Capture the cell that displays the provided text and extract its [x, y] central coordinate. 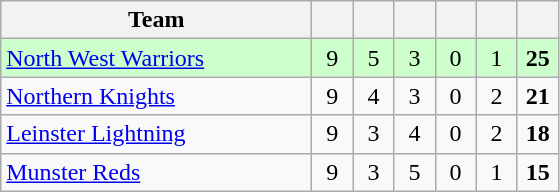
Leinster Lightning [156, 134]
Team [156, 20]
North West Warriors [156, 58]
Northern Knights [156, 96]
Munster Reds [156, 172]
15 [538, 172]
18 [538, 134]
21 [538, 96]
25 [538, 58]
